Return the [x, y] coordinate for the center point of the cell that contains the specified text.  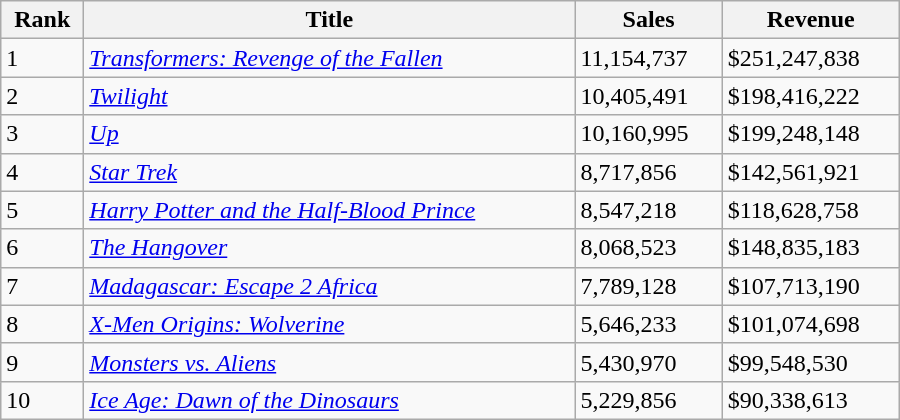
Monsters vs. Aliens [330, 362]
10,405,491 [648, 96]
$251,247,838 [810, 58]
8,068,523 [648, 248]
5,646,233 [648, 324]
Ice Age: Dawn of the Dinosaurs [330, 400]
The Hangover [330, 248]
10 [42, 400]
Sales [648, 20]
1 [42, 58]
Transformers: Revenge of the Fallen [330, 58]
Twilight [330, 96]
Title [330, 20]
3 [42, 134]
5 [42, 210]
Rank [42, 20]
X-Men Origins: Wolverine [330, 324]
$142,561,921 [810, 172]
$148,835,183 [810, 248]
8,717,856 [648, 172]
7,789,128 [648, 286]
$199,248,148 [810, 134]
Madagascar: Escape 2 Africa [330, 286]
8 [42, 324]
$90,338,613 [810, 400]
Harry Potter and the Half-Blood Prince [330, 210]
$118,628,758 [810, 210]
$198,416,222 [810, 96]
5,430,970 [648, 362]
11,154,737 [648, 58]
Up [330, 134]
10,160,995 [648, 134]
5,229,856 [648, 400]
7 [42, 286]
$99,548,530 [810, 362]
6 [42, 248]
$101,074,698 [810, 324]
4 [42, 172]
Revenue [810, 20]
8,547,218 [648, 210]
Star Trek [330, 172]
9 [42, 362]
2 [42, 96]
$107,713,190 [810, 286]
